Pinpoint the cell where the given text exists, returning its (x, y) midpoint coordinate. 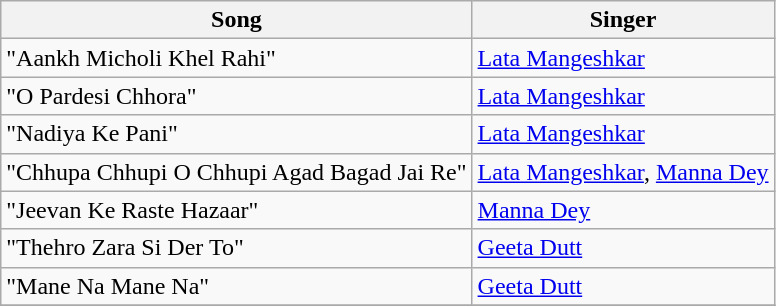
"O Pardesi Chhora" (236, 96)
"Mane Na Mane Na" (236, 286)
Manna Dey (623, 210)
Song (236, 20)
"Aankh Micholi Khel Rahi" (236, 58)
Lata Mangeshkar, Manna Dey (623, 172)
Singer (623, 20)
"Chhupa Chhupi O Chhupi Agad Bagad Jai Re" (236, 172)
"Jeevan Ke Raste Hazaar" (236, 210)
"Nadiya Ke Pani" (236, 134)
"Thehro Zara Si Der To" (236, 248)
